Return the (x, y) coordinate for the center point of the cell that contains the specified text.  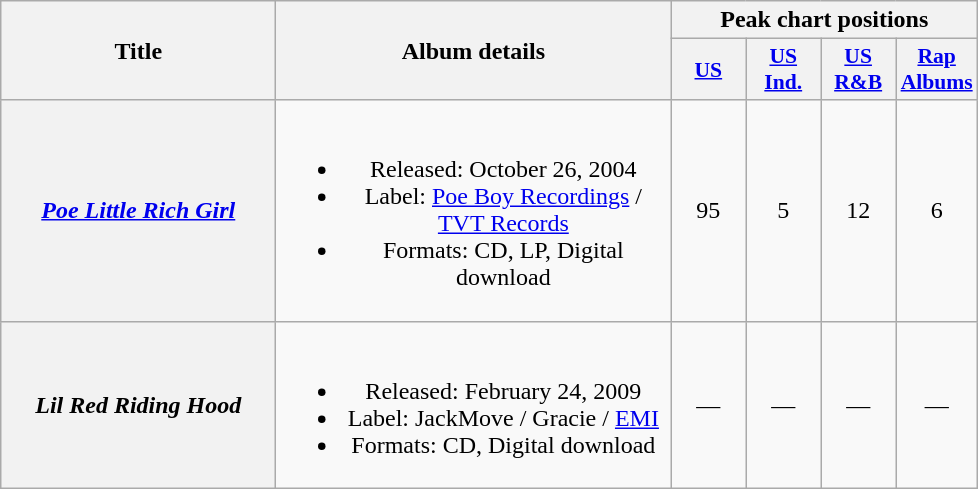
Released: February 24, 2009Label: JackMove / Gracie / EMIFormats: CD, Digital download (474, 404)
Poe Little Rich Girl (138, 210)
Lil Red Riding Hood (138, 404)
USInd. (784, 70)
12 (858, 210)
95 (708, 210)
USR&B (858, 70)
6 (937, 210)
Rap Albums (937, 70)
5 (784, 210)
Album details (474, 50)
Peak chart positions (824, 20)
Released: October 26, 2004Label: Poe Boy Recordings / TVT RecordsFormats: CD, LP, Digital download (474, 210)
Title (138, 50)
US (708, 70)
